Find where the given text appears and provide that cell's center as [x, y] coordinate. 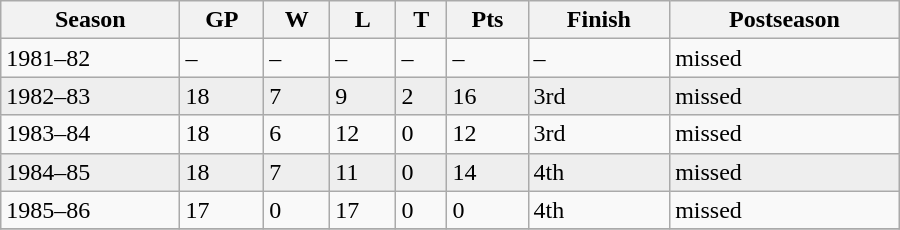
GP [222, 20]
14 [488, 172]
11 [363, 172]
Season [90, 20]
1983–84 [90, 134]
T [422, 20]
L [363, 20]
Postseason [785, 20]
W [297, 20]
1981–82 [90, 58]
1985–86 [90, 210]
Finish [599, 20]
Pts [488, 20]
1982–83 [90, 96]
6 [297, 134]
16 [488, 96]
9 [363, 96]
1984–85 [90, 172]
2 [422, 96]
